Search for the cell housing the specified text and yield its [X, Y] center coordinate. 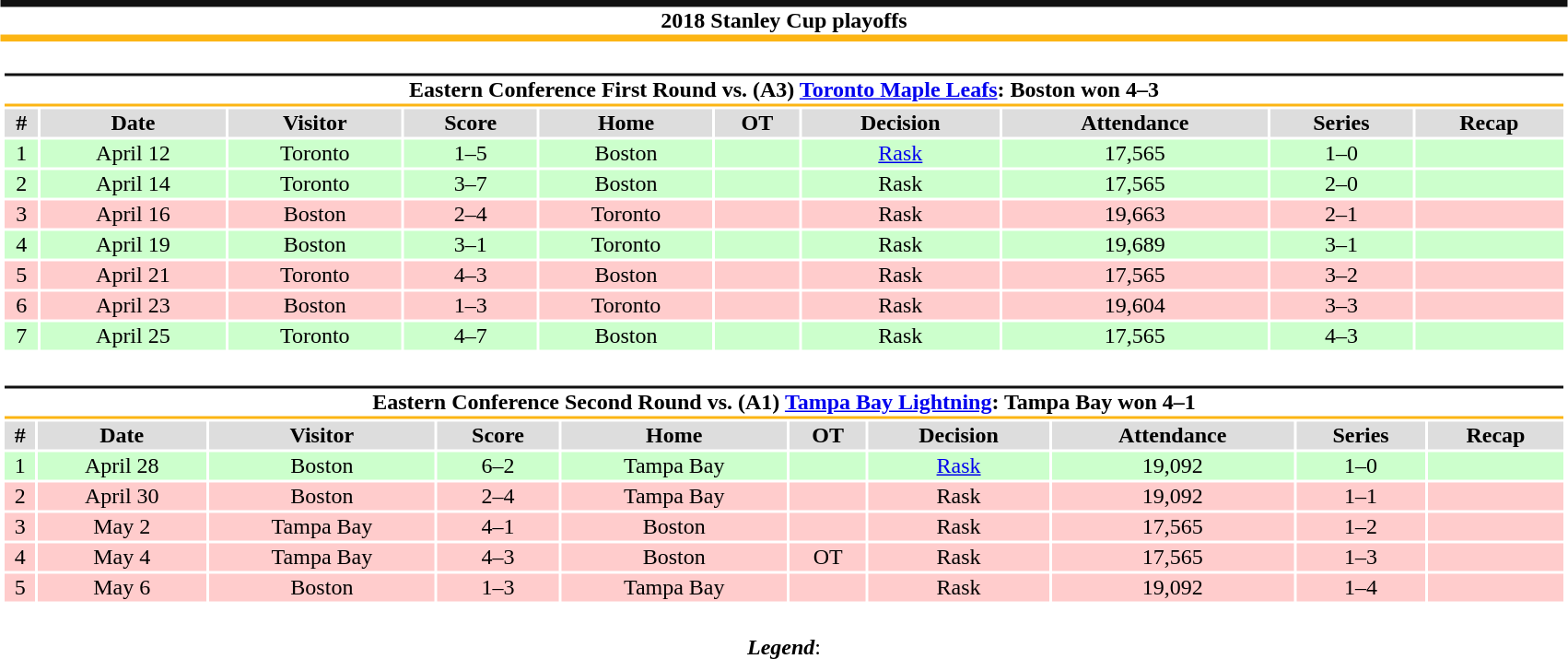
1–4 [1361, 587]
7 [21, 336]
April 16 [133, 215]
Eastern Conference Second Round vs. (A1) Tampa Bay Lightning: Tampa Bay won 4–1 [783, 402]
19,663 [1135, 215]
May 2 [122, 526]
1–2 [1361, 526]
3–3 [1341, 305]
2–1 [1341, 215]
19,604 [1135, 305]
3–7 [470, 183]
April 14 [133, 183]
April 19 [133, 244]
6–2 [497, 465]
April 28 [122, 465]
2–0 [1341, 183]
1–5 [470, 154]
May 6 [122, 587]
4–1 [497, 526]
2018 Stanley Cup playoffs [784, 20]
1–1 [1361, 497]
May 4 [122, 558]
19,689 [1135, 244]
April 25 [133, 336]
April 30 [122, 497]
Eastern Conference First Round vs. (A3) Toronto Maple Leafs: Boston won 4–3 [783, 90]
4–7 [470, 336]
April 12 [133, 154]
April 21 [133, 276]
April 23 [133, 305]
6 [21, 305]
3–2 [1341, 276]
